Extract the (x, y) coordinate from the center of the cell holding the provided text.  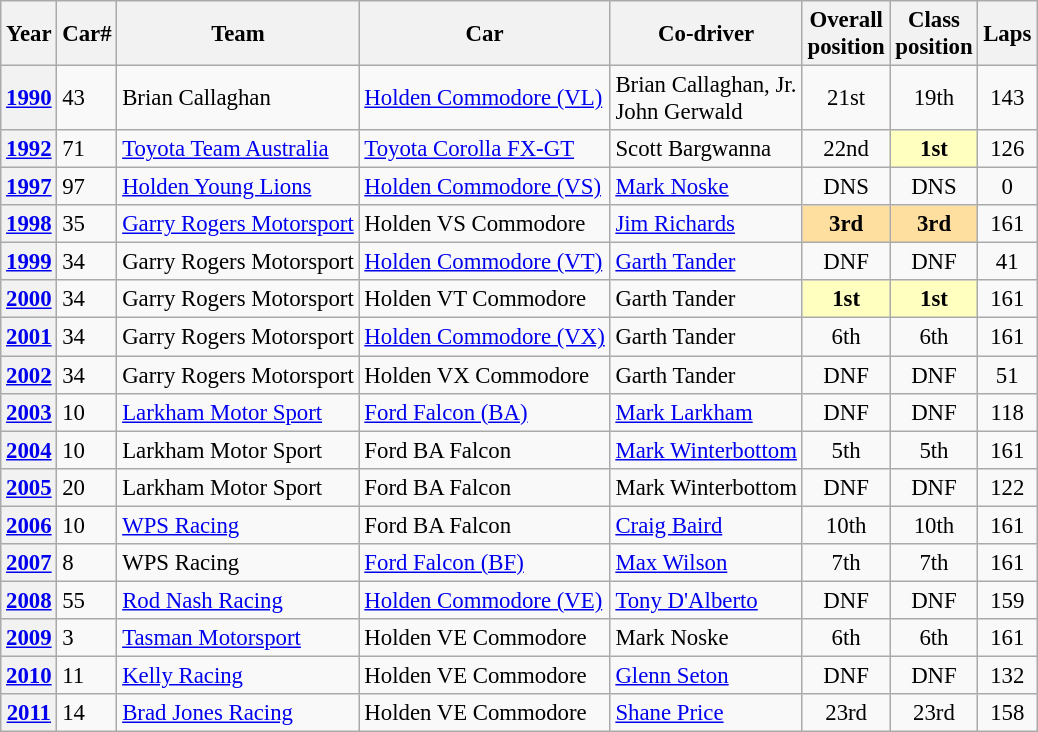
Holden VX Commodore (484, 375)
Glenn Seton (706, 675)
Holden VT Commodore (484, 299)
Holden Commodore (VE) (484, 600)
Tony D'Alberto (706, 600)
Holden Commodore (VL) (484, 98)
Toyota Team Australia (238, 149)
126 (1008, 149)
14 (87, 713)
2004 (29, 450)
2011 (29, 713)
Car (484, 34)
Holden Young Lions (238, 187)
Rod Nash Racing (238, 600)
2007 (29, 563)
51 (1008, 375)
158 (1008, 713)
Co-driver (706, 34)
2003 (29, 412)
Classposition (934, 34)
Shane Price (706, 713)
Year (29, 34)
2000 (29, 299)
1997 (29, 187)
Overallposition (846, 34)
11 (87, 675)
Holden Commodore (VX) (484, 337)
1999 (29, 262)
Holden Commodore (VT) (484, 262)
Holden VS Commodore (484, 224)
71 (87, 149)
1990 (29, 98)
1992 (29, 149)
Scott Bargwanna (706, 149)
35 (87, 224)
19th (934, 98)
1998 (29, 224)
Mark Larkham (706, 412)
2005 (29, 487)
132 (1008, 675)
2010 (29, 675)
143 (1008, 98)
Team (238, 34)
0 (1008, 187)
2001 (29, 337)
Laps (1008, 34)
Brian Callaghan, Jr. John Gerwald (706, 98)
Car# (87, 34)
41 (1008, 262)
55 (87, 600)
159 (1008, 600)
2008 (29, 600)
Max Wilson (706, 563)
2009 (29, 638)
Craig Baird (706, 525)
Tasman Motorsport (238, 638)
Toyota Corolla FX-GT (484, 149)
21st (846, 98)
8 (87, 563)
97 (87, 187)
3 (87, 638)
Ford Falcon (BA) (484, 412)
Brian Callaghan (238, 98)
22nd (846, 149)
122 (1008, 487)
Jim Richards (706, 224)
20 (87, 487)
118 (1008, 412)
Kelly Racing (238, 675)
2006 (29, 525)
43 (87, 98)
Holden Commodore (VS) (484, 187)
2002 (29, 375)
Brad Jones Racing (238, 713)
Ford Falcon (BF) (484, 563)
